From the cell containing the given text, extract its center point as [x, y] coordinate. 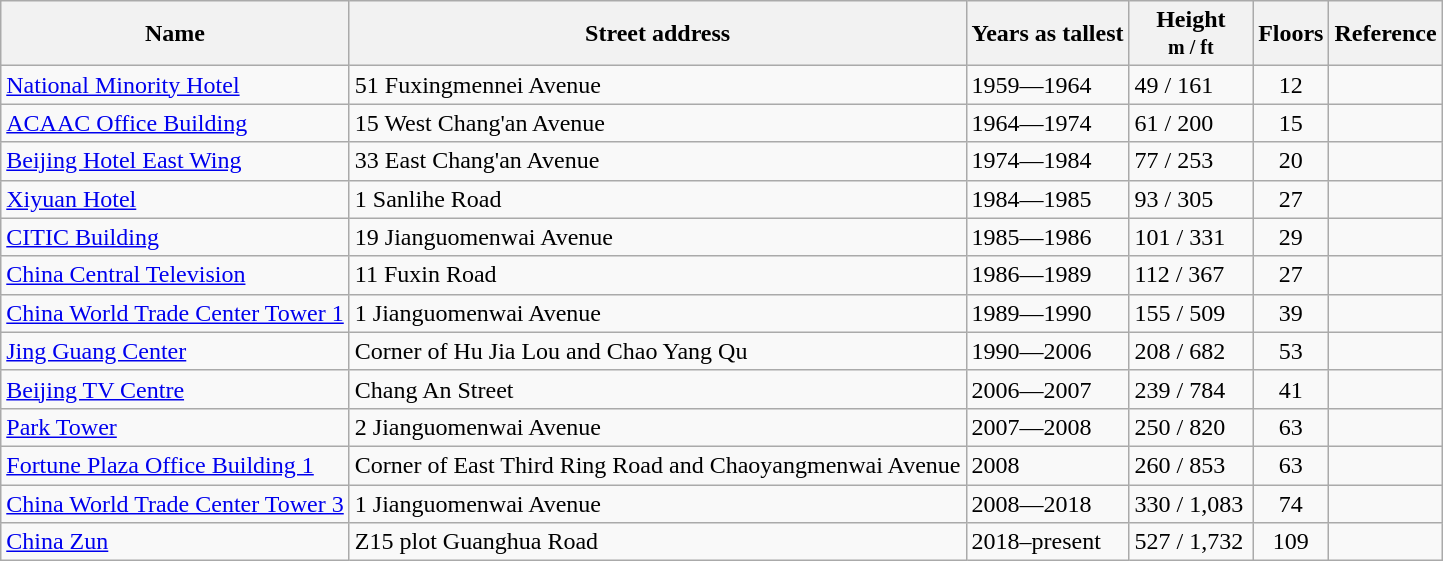
China World Trade Center Tower 1 [176, 313]
101 / 331 [1191, 237]
CITIC Building [176, 237]
12 [1291, 85]
109 [1291, 542]
Z15 plot Guanghua Road [658, 542]
15 West Chang'an Avenue [658, 123]
1990—2006 [1048, 351]
Reference [1386, 34]
1985—1986 [1048, 237]
1 Sanlihe Road [658, 199]
Jing Guang Center [176, 351]
61 / 200 [1191, 123]
2008—2018 [1048, 503]
2007—2008 [1048, 427]
20 [1291, 161]
93 / 305 [1191, 199]
Floors [1291, 34]
Fortune Plaza Office Building 1 [176, 465]
Beijing TV Centre [176, 389]
1986—1989 [1048, 275]
39 [1291, 313]
ACAAC Office Building [176, 123]
77 / 253 [1191, 161]
Street address [658, 34]
Heightm / ft [1191, 34]
19 Jianguomenwai Avenue [658, 237]
1959—1964 [1048, 85]
239 / 784 [1191, 389]
1964—1974 [1048, 123]
Years as tallest [1048, 34]
2018–present [1048, 542]
Park Tower [176, 427]
National Minority Hotel [176, 85]
74 [1291, 503]
1984—1985 [1048, 199]
China World Trade Center Tower 3 [176, 503]
2 Jianguomenwai Avenue [658, 427]
Beijing Hotel East Wing [176, 161]
33 East Chang'an Avenue [658, 161]
China Central Television [176, 275]
260 / 853 [1191, 465]
15 [1291, 123]
51 Fuxingmennei Avenue [658, 85]
11 Fuxin Road [658, 275]
1974—1984 [1048, 161]
Corner of East Third Ring Road and Chaoyangmenwai Avenue [658, 465]
250 / 820 [1191, 427]
330 / 1,083 [1191, 503]
49 / 161 [1191, 85]
Chang An Street [658, 389]
527 / 1,732 [1191, 542]
China Zun [176, 542]
2006—2007 [1048, 389]
112 / 367 [1191, 275]
Name [176, 34]
208 / 682 [1191, 351]
155 / 509 [1191, 313]
2008 [1048, 465]
29 [1291, 237]
1989—1990 [1048, 313]
53 [1291, 351]
Xiyuan Hotel [176, 199]
41 [1291, 389]
Corner of Hu Jia Lou and Chao Yang Qu [658, 351]
